Determine the [x, y] coordinate at the center of the cell enclosing the given text.  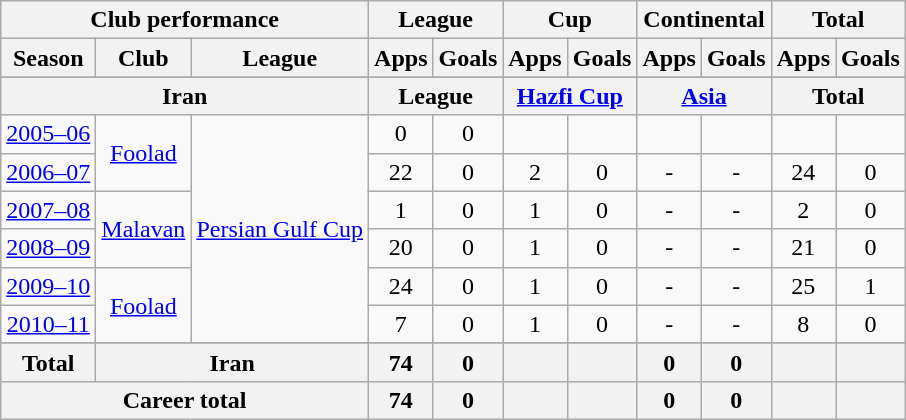
Club performance [185, 20]
Cup [570, 20]
Asia [704, 96]
Season [48, 58]
2009–10 [48, 286]
8 [803, 324]
Career total [185, 400]
Club [144, 58]
Persian Gulf Cup [280, 229]
2008–09 [48, 248]
25 [803, 286]
22 [401, 172]
2006–07 [48, 172]
Malavan [144, 229]
Continental [704, 20]
2007–08 [48, 210]
2005–06 [48, 134]
2010–11 [48, 324]
Hazfi Cup [570, 96]
7 [401, 324]
21 [803, 248]
20 [401, 248]
